Extract the [X, Y] coordinate from the center of the cell holding the provided text.  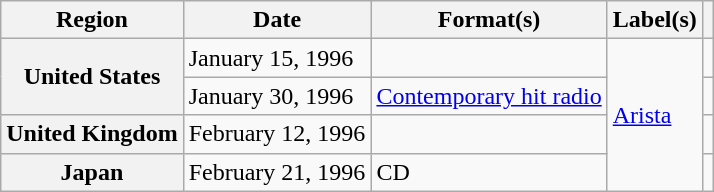
CD [489, 172]
January 30, 1996 [277, 96]
January 15, 1996 [277, 58]
Region [92, 20]
February 12, 1996 [277, 134]
Contemporary hit radio [489, 96]
United States [92, 77]
Label(s) [654, 20]
February 21, 1996 [277, 172]
Format(s) [489, 20]
United Kingdom [92, 134]
Arista [654, 115]
Date [277, 20]
Japan [92, 172]
